Determine the (X, Y) coordinate at the center of the cell enclosing the given text.  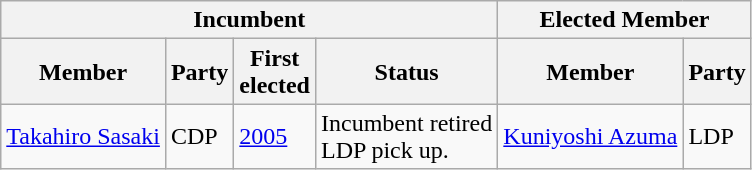
Incumbent retiredLDP pick up. (406, 136)
Status (406, 72)
LDP (717, 136)
Elected Member (624, 20)
Firstelected (275, 72)
CDP (199, 136)
Kuniyoshi Azuma (590, 136)
2005 (275, 136)
Incumbent (250, 20)
Takahiro Sasaki (84, 136)
